Scan for the cell matching the given text and deliver its (X, Y) coordinate at center. 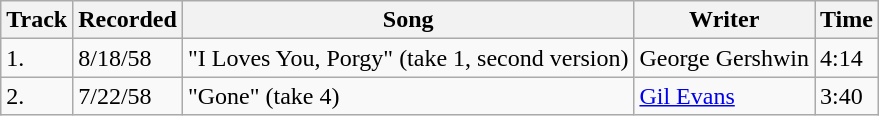
7/22/58 (128, 96)
"I Loves You, Porgy" (take 1, second version) (408, 58)
1. (37, 58)
Recorded (128, 20)
4:14 (846, 58)
Song (408, 20)
George Gershwin (724, 58)
2. (37, 96)
Track (37, 20)
3:40 (846, 96)
Time (846, 20)
8/18/58 (128, 58)
Gil Evans (724, 96)
Writer (724, 20)
"Gone" (take 4) (408, 96)
